Scan for the cell matching the given text and deliver its (x, y) coordinate at center. 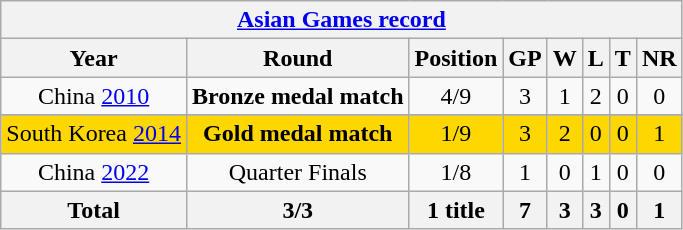
1/9 (456, 134)
Total (94, 210)
Asian Games record (342, 20)
GP (525, 58)
3/3 (298, 210)
Quarter Finals (298, 172)
1 title (456, 210)
China 2022 (94, 172)
Year (94, 58)
1/8 (456, 172)
4/9 (456, 96)
NR (659, 58)
Gold medal match (298, 134)
South Korea 2014 (94, 134)
Position (456, 58)
7 (525, 210)
Round (298, 58)
W (564, 58)
T (622, 58)
China 2010 (94, 96)
L (596, 58)
Bronze medal match (298, 96)
